Output the (x, y) coordinate of the center of the cell containing the given text.  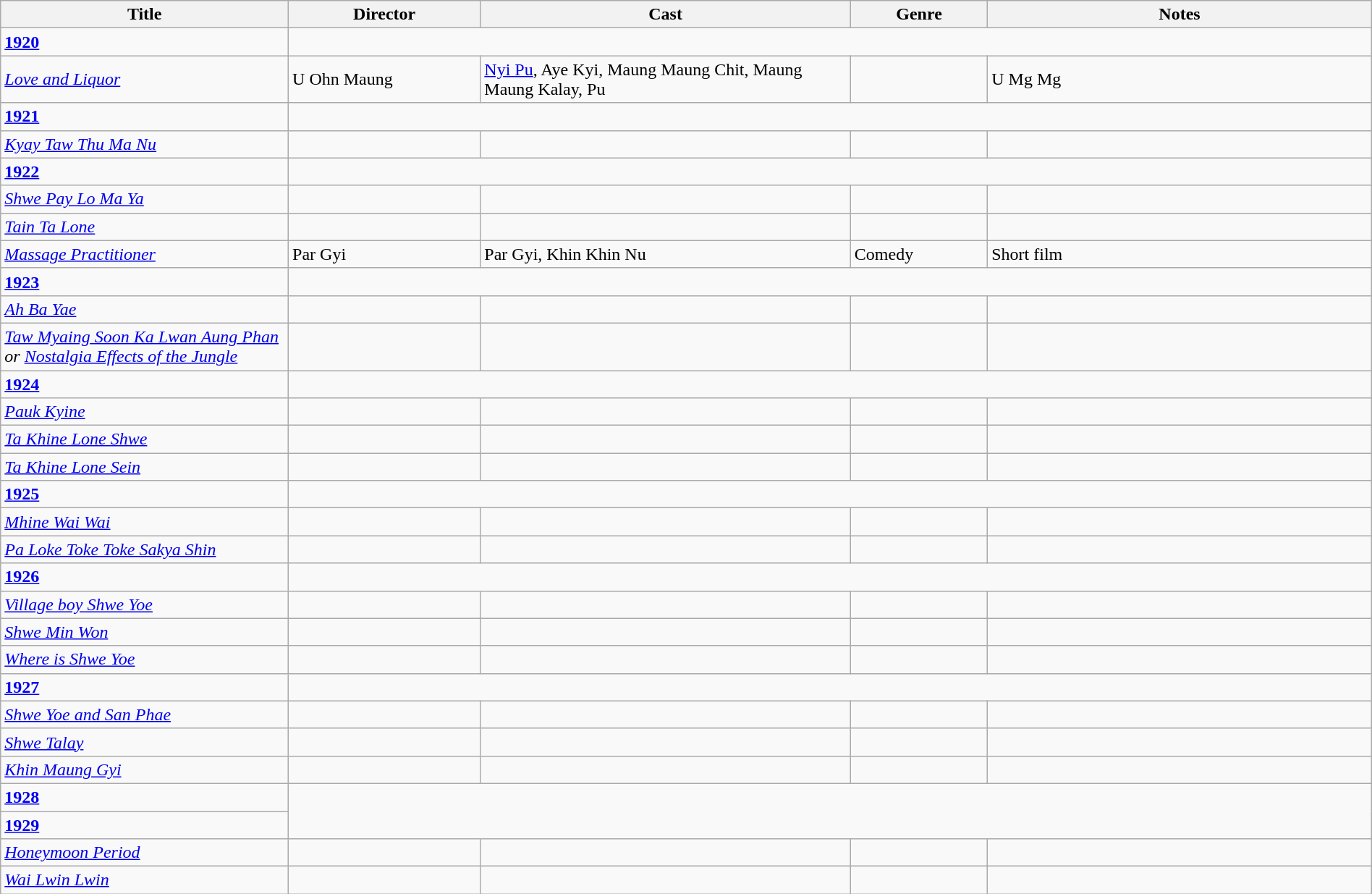
1924 (145, 384)
Notes (1180, 14)
1925 (145, 494)
1920 (145, 42)
Tain Ta Lone (145, 227)
Ah Ba Yae (145, 309)
Ta Khine Lone Sein (145, 467)
Shwe Yoe and San Phae (145, 714)
Genre (919, 14)
Shwe Pay Lo Ma Ya (145, 199)
1926 (145, 577)
Khin Maung Gyi (145, 769)
Honeymoon Period (145, 853)
Shwe Talay (145, 742)
Par Gyi (385, 254)
Love and Liquor (145, 80)
Shwe Min Won (145, 632)
U Ohn Maung (385, 80)
Cast (666, 14)
Kyay Taw Thu Ma Nu (145, 144)
Pa Loke Toke Toke Sakya Shin (145, 549)
1923 (145, 282)
Wai Lwin Lwin (145, 880)
Ta Khine Lone Shwe (145, 439)
Taw Myaing Soon Ka Lwan Aung Phan or Nostalgia Effects of the Jungle (145, 346)
Village boy Shwe Yoe (145, 604)
1929 (145, 825)
Short film (1180, 254)
Title (145, 14)
Massage Practitioner (145, 254)
1928 (145, 797)
U Mg Mg (1180, 80)
1921 (145, 117)
Pauk Kyine (145, 412)
Par Gyi, Khin Khin Nu (666, 254)
Comedy (919, 254)
1927 (145, 687)
Director (385, 14)
Mhine Wai Wai (145, 522)
Where is Shwe Yoe (145, 659)
1922 (145, 172)
Nyi Pu, Aye Kyi, Maung Maung Chit, Maung Maung Kalay, Pu (666, 80)
